Determine the [X, Y] coordinate at the center of the cell enclosing the given text.  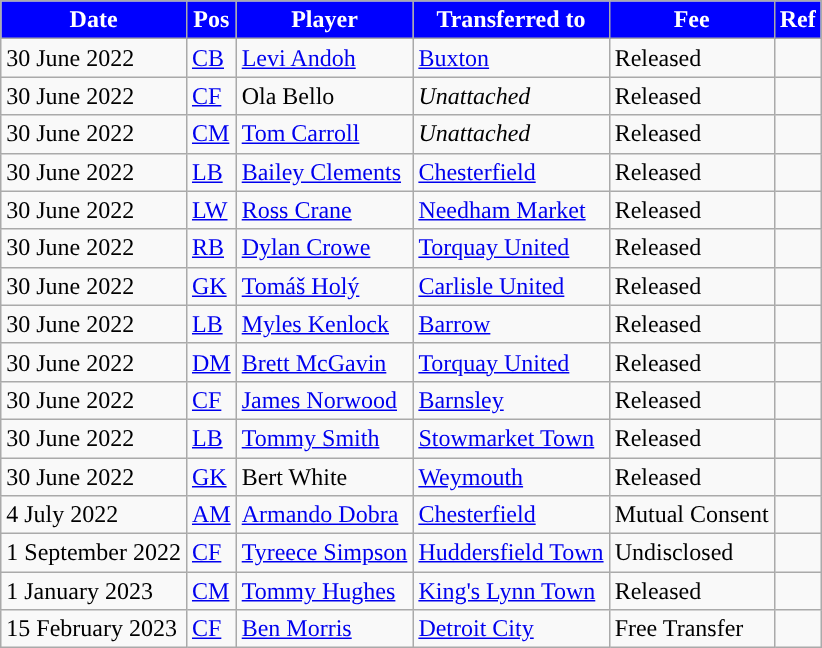
1 January 2023 [94, 591]
Fee [692, 20]
Tomáš Holý [324, 286]
Brett McGavin [324, 362]
Ben Morris [324, 629]
Buxton [511, 58]
Needham Market [511, 210]
Bert White [324, 477]
Tyreece Simpson [324, 553]
DM [211, 362]
Detroit City [511, 629]
Bailey Clements [324, 172]
Tommy Hughes [324, 591]
RB [211, 248]
CB [211, 58]
Undisclosed [692, 553]
Barnsley [511, 400]
Date [94, 20]
Mutual Consent [692, 515]
LW [211, 210]
Levi Andoh [324, 58]
Huddersfield Town [511, 553]
Carlisle United [511, 286]
Ross Crane [324, 210]
Transferred to [511, 20]
Tommy Smith [324, 438]
Tom Carroll [324, 134]
Armando Dobra [324, 515]
Ola Bello [324, 96]
Ref [798, 20]
Player [324, 20]
Stowmarket Town [511, 438]
Barrow [511, 324]
James Norwood [324, 400]
AM [211, 515]
1 September 2022 [94, 553]
4 July 2022 [94, 515]
Dylan Crowe [324, 248]
Myles Kenlock [324, 324]
Weymouth [511, 477]
Free Transfer [692, 629]
King's Lynn Town [511, 591]
15 February 2023 [94, 629]
Pos [211, 20]
